Extract the (x, y) coordinate from the center of the cell holding the provided text.  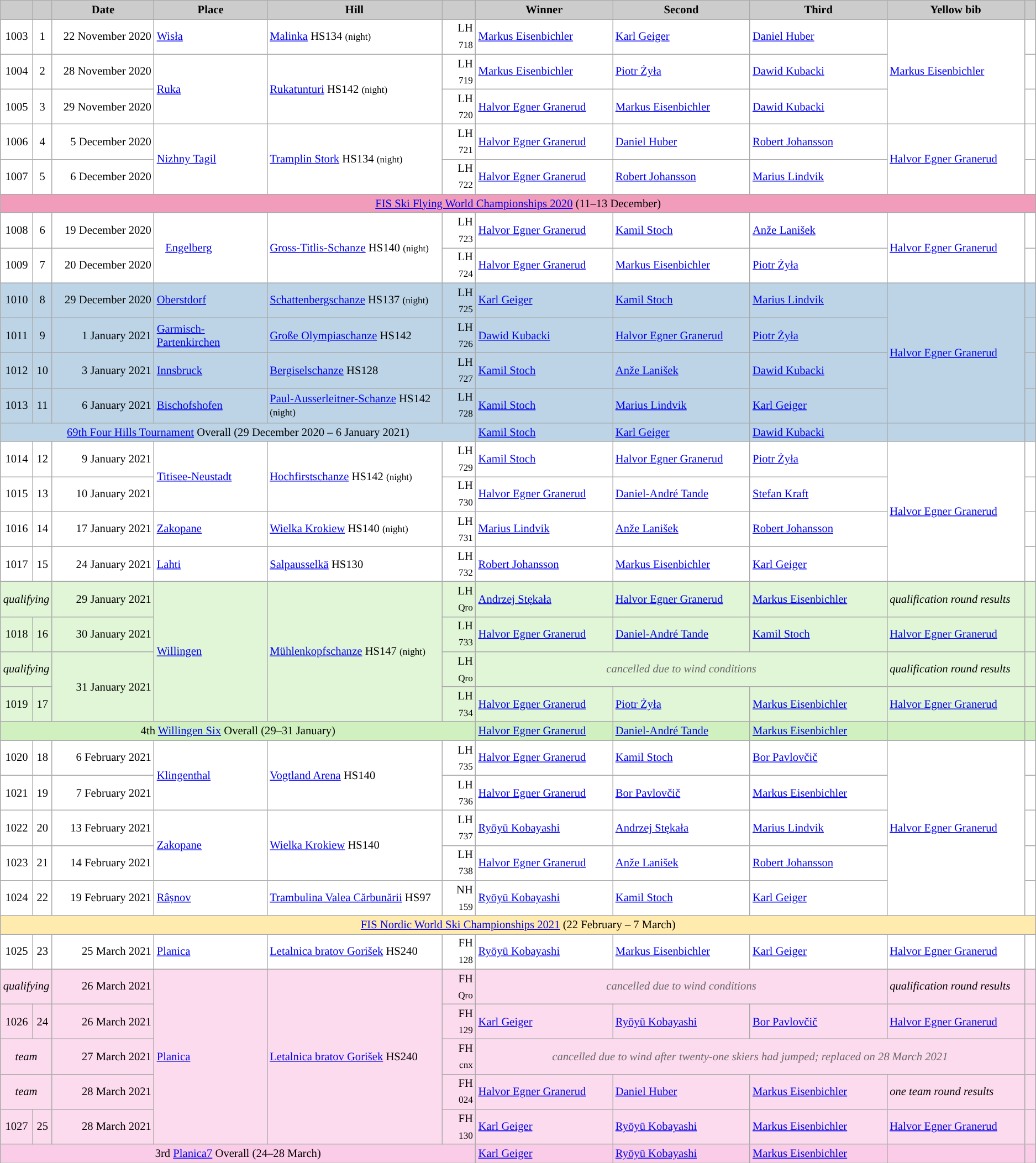
1017 (17, 564)
1026 (17, 1021)
Klingenthal (211, 776)
Willingen (211, 651)
69th Four Hills Tournament Overall (29 December 2020 – 6 January 2021) (238, 432)
20 (42, 828)
Schattenbergschanze HS137 (night) (354, 301)
LH 738 (459, 863)
NH 159 (459, 897)
1019 (17, 704)
LH 727 (459, 370)
1 January 2021 (103, 335)
Place (211, 9)
3 (42, 106)
7 (42, 265)
1011 (17, 335)
24 January 2021 (103, 564)
LH 722 (459, 177)
Salpausselkä HS130 (354, 564)
1007 (17, 177)
FH 130 (459, 1126)
FH 129 (459, 1021)
13 February 2021 (103, 828)
LH 720 (459, 106)
24 (42, 1021)
2 (42, 72)
Titisee-Neustadt (211, 476)
Wisła (211, 36)
Paul-Ausserleitner-Schanze HS142 (night) (354, 406)
6 January 2021 (103, 406)
FH Qro (459, 987)
Malinka HS134 (night) (354, 36)
19 December 2020 (103, 230)
1027 (17, 1126)
Ruka (211, 90)
LH 729 (459, 459)
5 (42, 177)
3 January 2021 (103, 370)
10 (42, 370)
12 (42, 459)
Râșnov (211, 897)
4th Willingen Six Overall (29–31 January) (238, 731)
LH 731 (459, 529)
17 January 2021 (103, 529)
6 February 2021 (103, 758)
Rukatunturi HS142 (night) (354, 90)
LH 730 (459, 494)
LH 732 (459, 564)
22 November 2020 (103, 36)
28 November 2020 (103, 72)
LH 734 (459, 704)
1013 (17, 406)
13 (42, 494)
Garmisch-Partenkirchen (211, 335)
23 (42, 951)
19 February 2021 (103, 897)
25 March 2021 (103, 951)
LH 736 (459, 792)
LH 726 (459, 335)
9 January 2021 (103, 459)
1024 (17, 897)
FIS Nordic World Ski Championships 2021 (22 February – 7 March) (518, 924)
1016 (17, 529)
1010 (17, 301)
Wielka Krokiew HS140 (354, 845)
cancelled due to wind after twenty-one skiers had jumped; replaced on 28 March 2021 (750, 1056)
Nizhny Tagil (211, 159)
1005 (17, 106)
1014 (17, 459)
29 January 2021 (103, 599)
1003 (17, 36)
16 (42, 634)
LH 719 (459, 72)
19 (42, 792)
LH 723 (459, 230)
7 February 2021 (103, 792)
3rd Planica7 Overall (24–28 March) (238, 1153)
6 (42, 230)
4 (42, 141)
Yellow bib (956, 9)
Stefan Kraft (818, 494)
Bergiselschanze HS128 (354, 370)
Engelberg (211, 248)
Bischofshofen (211, 406)
1012 (17, 370)
Hochfirstschanze HS142 (night) (354, 476)
LH 728 (459, 406)
29 November 2020 (103, 106)
1015 (17, 494)
6 December 2020 (103, 177)
LH 718 (459, 36)
15 (42, 564)
22 (42, 897)
Winner (544, 9)
Second (681, 9)
LH 735 (459, 758)
FH cnx (459, 1056)
Große Olympiaschanze HS142 (354, 335)
LH 725 (459, 301)
Vogtland Arena HS140 (354, 776)
Third (818, 9)
Wielka Krokiew HS140 (night) (354, 529)
25 (42, 1126)
14 February 2021 (103, 863)
11 (42, 406)
Trambulina Valea Cărbunării HS97 (354, 897)
FH 024 (459, 1092)
Tramplin Stork HS134 (night) (354, 159)
FH 128 (459, 951)
LH 733 (459, 634)
LH 721 (459, 141)
Gross-Titlis-Schanze HS140 (night) (354, 248)
1025 (17, 951)
29 December 2020 (103, 301)
8 (42, 301)
LH 737 (459, 828)
1020 (17, 758)
1006 (17, 141)
1008 (17, 230)
10 January 2021 (103, 494)
31 January 2021 (103, 686)
5 December 2020 (103, 141)
1023 (17, 863)
Mühlenkopfschanze HS147 (night) (354, 651)
Lahti (211, 564)
1018 (17, 634)
Innsbruck (211, 370)
14 (42, 529)
1004 (17, 72)
1022 (17, 828)
9 (42, 335)
LH 724 (459, 265)
1 (42, 36)
FIS Ski Flying World Championships 2020 (11–13 December) (518, 203)
21 (42, 863)
Oberstdorf (211, 301)
one team round results (956, 1092)
20 December 2020 (103, 265)
27 March 2021 (103, 1056)
1021 (17, 792)
18 (42, 758)
Date (103, 9)
17 (42, 704)
30 January 2021 (103, 634)
1009 (17, 265)
Hill (354, 9)
